Capture the cell that displays the provided text and extract its [x, y] central coordinate. 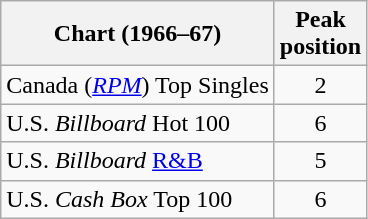
U.S. Billboard R&B [138, 161]
Chart (1966–67) [138, 34]
U.S. Cash Box Top 100 [138, 199]
5 [320, 161]
U.S. Billboard Hot 100 [138, 123]
Canada (RPM) Top Singles [138, 85]
2 [320, 85]
Peakposition [320, 34]
